Pinpoint the cell where the given text exists, returning its (x, y) midpoint coordinate. 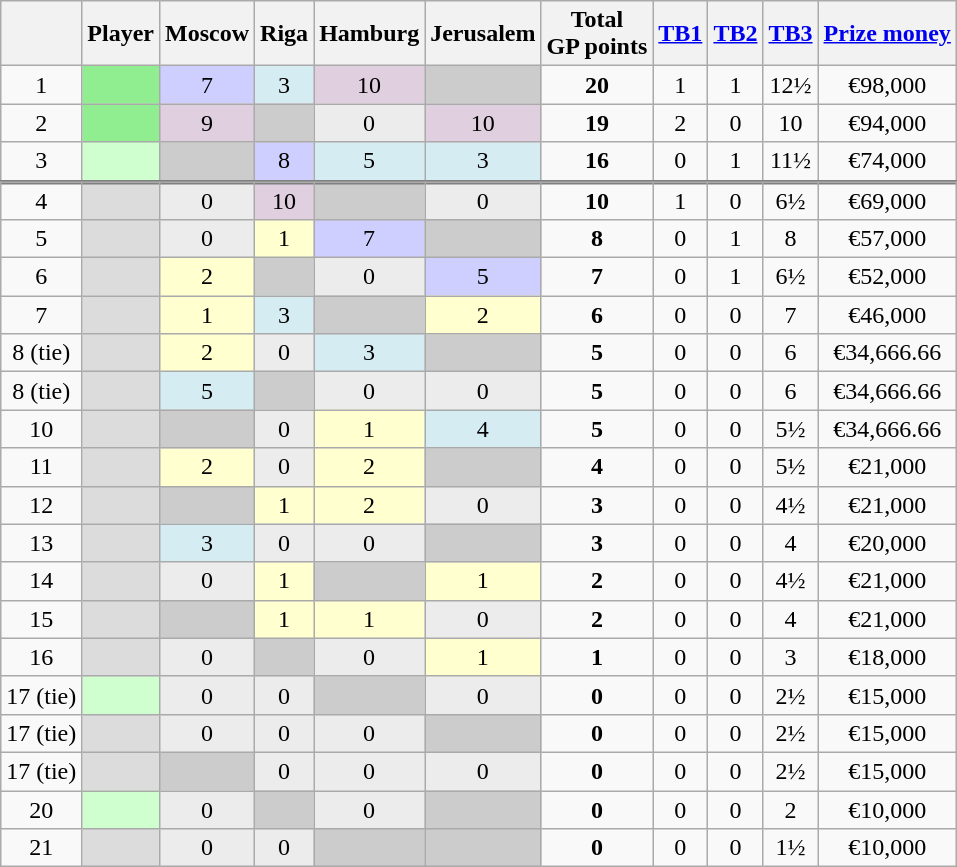
Riga (284, 34)
12½ (790, 85)
Player (121, 34)
€46,000 (887, 315)
15 (42, 619)
€98,000 (887, 85)
Jerusalem (483, 34)
13 (42, 543)
€18,000 (887, 657)
€57,000 (887, 239)
14 (42, 581)
Prize money (887, 34)
Hamburg (370, 34)
19 (597, 123)
€20,000 (887, 543)
€74,000 (887, 162)
TB3 (790, 34)
9 (206, 123)
TotalGP points (597, 34)
11 (42, 467)
21 (42, 848)
1½ (790, 848)
TB1 (680, 34)
€94,000 (887, 123)
€69,000 (887, 201)
11½ (790, 162)
€52,000 (887, 277)
12 (42, 505)
TB2 (736, 34)
Moscow (206, 34)
